Identify which cell holds the provided text, then report its [X, Y] central coordinate. 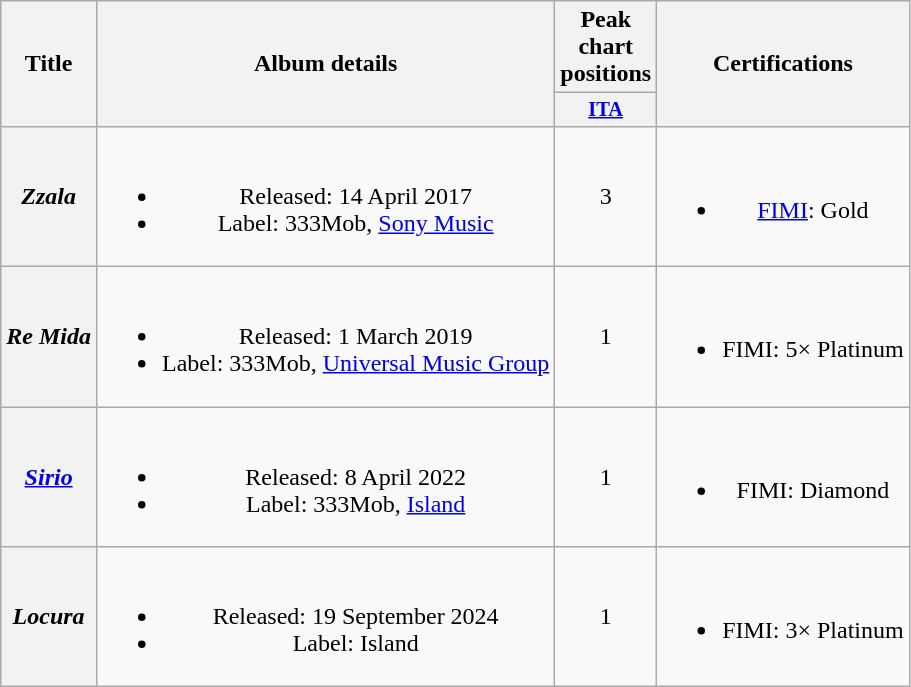
3 [606, 196]
Released: 19 September 2024Label: Island [325, 617]
FIMI: 5× Platinum [784, 337]
Released: 8 April 2022Label: 333Mob, Island [325, 477]
Released: 14 April 2017Label: 333Mob, Sony Music [325, 196]
Re Mida [49, 337]
Certifications [784, 64]
FIMI: Diamond [784, 477]
ITA [606, 110]
Released: 1 March 2019Label: 333Mob, Universal Music Group [325, 337]
Album details [325, 64]
FIMI: 3× Platinum [784, 617]
Title [49, 64]
Sirio [49, 477]
Zzala [49, 196]
Locura [49, 617]
FIMI: Gold [784, 196]
Peak chart positions [606, 47]
